Pinpoint the cell where the given text exists, returning its (x, y) midpoint coordinate. 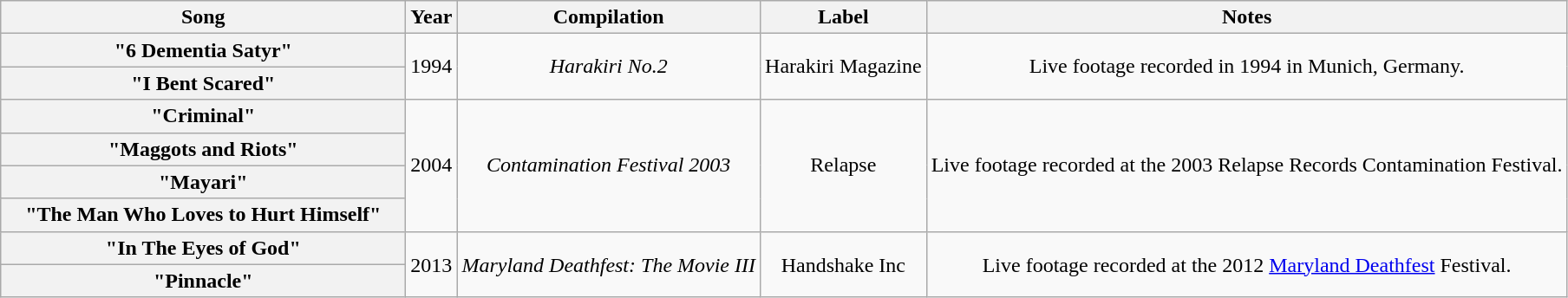
Live footage recorded at the 2012 Maryland Deathfest Festival. (1247, 264)
Handshake Inc (844, 264)
Year (432, 17)
2013 (432, 264)
Contamination Festival 2003 (609, 165)
"Maggots and Riots" (203, 149)
Live footage recorded at the 2003 Relapse Records Contamination Festival. (1247, 165)
Maryland Deathfest: The Movie III (609, 264)
1994 (432, 67)
"Mayari" (203, 182)
Song (203, 17)
"The Man Who Loves to Hurt Himself" (203, 215)
"6 Dementia Satyr" (203, 50)
Compilation (609, 17)
"Criminal" (203, 116)
Harakiri Magazine (844, 67)
Relapse (844, 165)
"I Bent Scared" (203, 83)
Live footage recorded in 1994 in Munich, Germany. (1247, 67)
"Pinnacle" (203, 281)
Label (844, 17)
Harakiri No.2 (609, 67)
2004 (432, 165)
"In The Eyes of God" (203, 248)
Notes (1247, 17)
